For the text-containing cell, return its midpoint in [x, y] coordinate format. 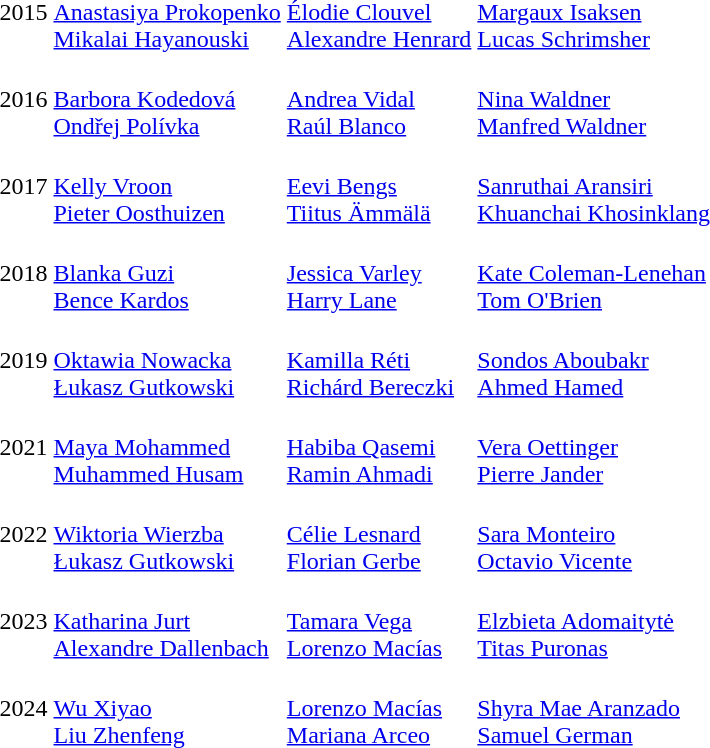
Maya MohammedMuhammed Husam [167, 447]
Oktawia NowackaŁukasz Gutkowski [167, 360]
Tamara VegaLorenzo Macías [379, 621]
Célie LesnardFlorian Gerbe [379, 534]
Kamilla RétiRichárd Bereczki [379, 360]
Habiba QasemiRamin Ahmadi [379, 447]
Jessica VarleyHarry Lane [379, 273]
Blanka GuziBence Kardos [167, 273]
Kelly VroonPieter Oosthuizen [167, 186]
Wiktoria WierzbaŁukasz Gutkowski [167, 534]
Barbora KodedováOndřej Polívka [167, 99]
Eevi BengsTiitus Ämmälä [379, 186]
Andrea VidalRaúl Blanco [379, 99]
Katharina JurtAlexandre Dallenbach [167, 621]
